Return the (X, Y) coordinate for the center point of the cell that contains the specified text.  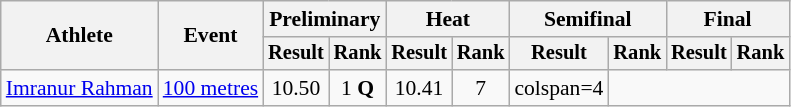
Preliminary (324, 19)
Imranur Rahman (80, 88)
100 metres (210, 88)
Semifinal (588, 19)
Athlete (80, 36)
Final (728, 19)
Event (210, 36)
1 Q (358, 88)
colspan=4 (558, 88)
10.41 (419, 88)
7 (481, 88)
Heat (448, 19)
10.50 (296, 88)
